Detect which cell encompasses the target text, then output its [x, y] center coordinate. 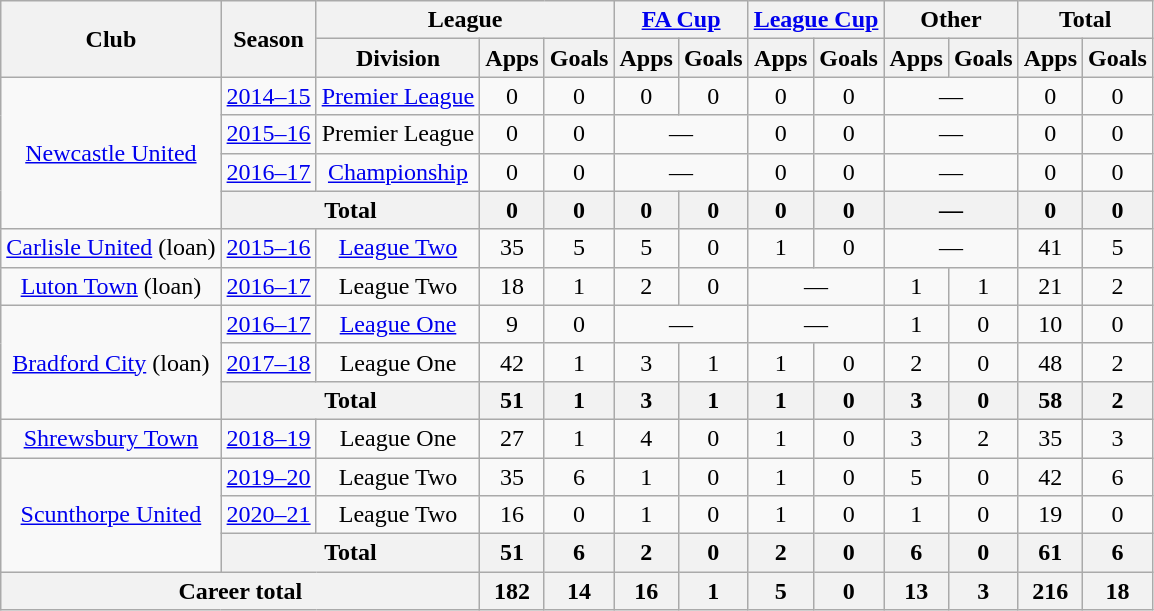
58 [1050, 400]
Bradford City (loan) [111, 362]
2017–18 [268, 362]
14 [579, 591]
Other [951, 20]
182 [512, 591]
Division [398, 58]
Championship [398, 172]
61 [1050, 553]
2014–15 [268, 96]
League Cup [816, 20]
4 [646, 438]
41 [1050, 248]
2018–19 [268, 438]
Scunthorpe United [111, 515]
FA Cup [681, 20]
Shrewsbury Town [111, 438]
Club [111, 39]
Newcastle United [111, 153]
10 [1050, 324]
48 [1050, 362]
9 [512, 324]
Luton Town (loan) [111, 286]
2019–20 [268, 477]
2020–21 [268, 515]
13 [916, 591]
Carlisle United (loan) [111, 248]
19 [1050, 515]
27 [512, 438]
Career total [240, 591]
21 [1050, 286]
Season [268, 39]
216 [1050, 591]
League [465, 20]
